Search for the cell housing the specified text and yield its [x, y] center coordinate. 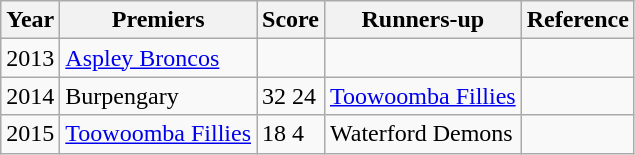
2014 [30, 96]
2015 [30, 134]
Premiers [158, 20]
Aspley Broncos [158, 58]
Reference [578, 20]
32 24 [291, 96]
Year [30, 20]
Runners-up [422, 20]
Waterford Demons [422, 134]
Burpengary [158, 96]
Score [291, 20]
18 4 [291, 134]
2013 [30, 58]
